Detect which cell encompasses the target text, then output its (X, Y) center coordinate. 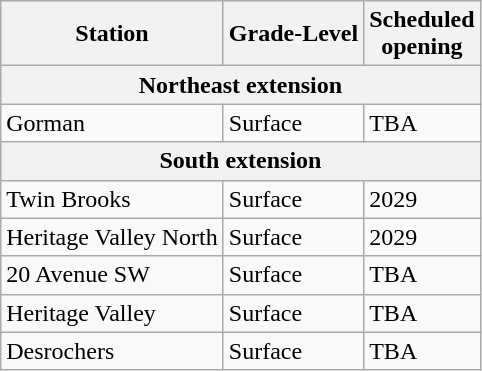
Grade-Level (293, 34)
20 Avenue SW (112, 275)
Northeast extension (240, 85)
Heritage Valley (112, 313)
Scheduledopening (422, 34)
Desrochers (112, 351)
Station (112, 34)
South extension (240, 161)
Twin Brooks (112, 199)
Gorman (112, 123)
Heritage Valley North (112, 237)
